Pinpoint the cell where the given text exists, returning its (x, y) midpoint coordinate. 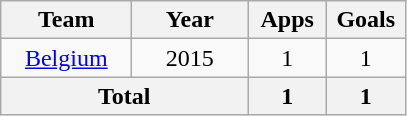
Total (124, 96)
Year (190, 20)
Apps (288, 20)
Team (66, 20)
Belgium (66, 58)
Goals (366, 20)
2015 (190, 58)
